Extract the [x, y] coordinate from the center of the cell holding the provided text.  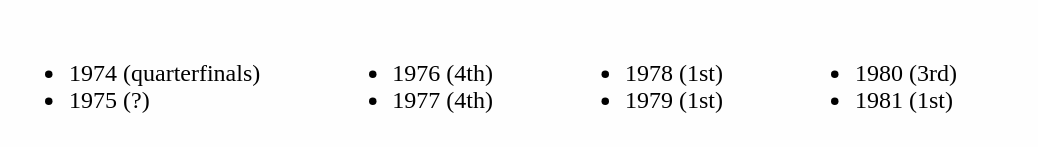
1980 (3rd)1981 (1st) [876, 74]
1976 (4th)1977 (4th) [413, 74]
1974 (quarterfinals)1975 (?) [135, 74]
1978 (1st)1979 (1st) [644, 74]
